Return (X, Y) of the center of cell containing provided text 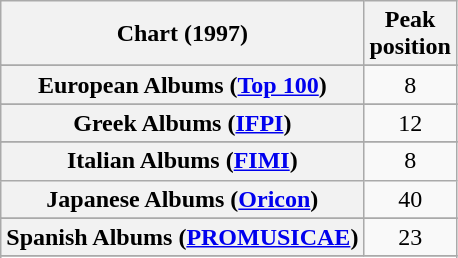
Japanese Albums (Oricon) (182, 199)
Spanish Albums (PROMUSICAE) (182, 237)
23 (410, 237)
40 (410, 199)
Italian Albums (FIMI) (182, 161)
European Albums (Top 100) (182, 85)
Greek Albums (IFPI) (182, 123)
Chart (1997) (182, 34)
12 (410, 123)
Peakposition (410, 34)
